Capture the cell that displays the provided text and extract its (x, y) central coordinate. 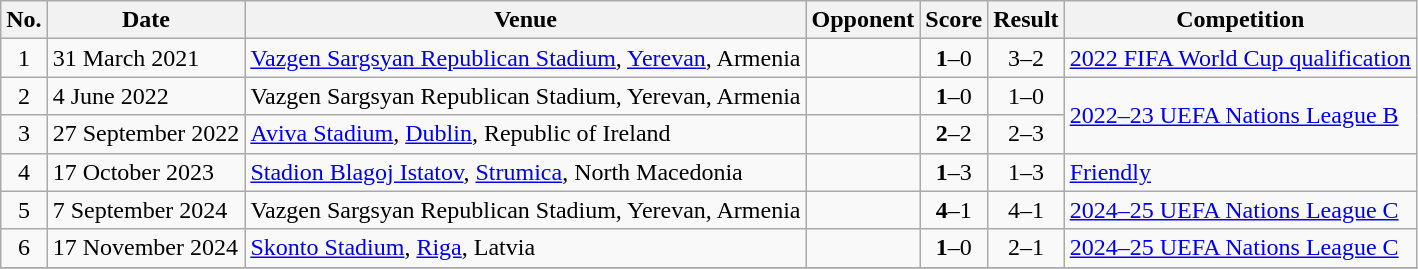
Competition (1240, 20)
2022–23 UEFA Nations League B (1240, 115)
4 (24, 172)
Aviva Stadium, Dublin, Republic of Ireland (526, 134)
Date (146, 20)
Skonto Stadium, Riga, Latvia (526, 248)
17 November 2024 (146, 248)
Friendly (1240, 172)
5 (24, 210)
17 October 2023 (146, 172)
2 (24, 96)
Score (954, 20)
31 March 2021 (146, 58)
2–1 (1026, 248)
Result (1026, 20)
2–2 (954, 134)
7 September 2024 (146, 210)
2022 FIFA World Cup qualification (1240, 58)
3 (24, 134)
3–2 (1026, 58)
2–3 (1026, 134)
Opponent (863, 20)
No. (24, 20)
1 (24, 58)
4 June 2022 (146, 96)
6 (24, 248)
Venue (526, 20)
27 September 2022 (146, 134)
Stadion Blagoj Istatov, Strumica, North Macedonia (526, 172)
